Scan for the cell matching the given text and deliver its [X, Y] coordinate at center. 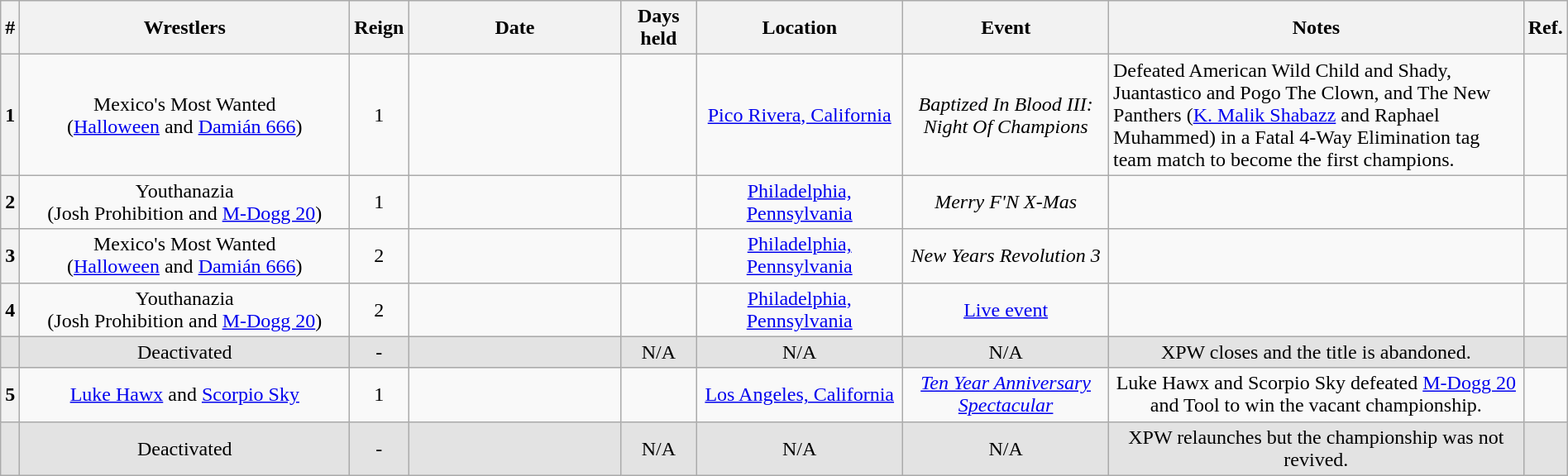
5 [10, 395]
Days held [658, 28]
3 [10, 256]
Baptized In Blood III: Night Of Champions [1006, 115]
Live event [1006, 309]
Date [514, 28]
Wrestlers [185, 28]
XPW closes and the title is abandoned. [1317, 352]
New Years Revolution 3 [1006, 256]
XPW relaunches but the championship was not revived. [1317, 448]
Reign [379, 28]
Event [1006, 28]
Luke Hawx and Scorpio Sky defeated M-Dogg 20 and Tool to win the vacant championship. [1317, 395]
Merry F'N X-Mas [1006, 202]
Pico Rivera, California [800, 115]
Notes [1317, 28]
Location [800, 28]
Ten Year Anniversary Spectacular [1006, 395]
# [10, 28]
Los Angeles, California [800, 395]
Luke Hawx and Scorpio Sky [185, 395]
4 [10, 309]
Ref. [1545, 28]
